Return the [x, y] coordinate for the center point of the cell that contains the specified text.  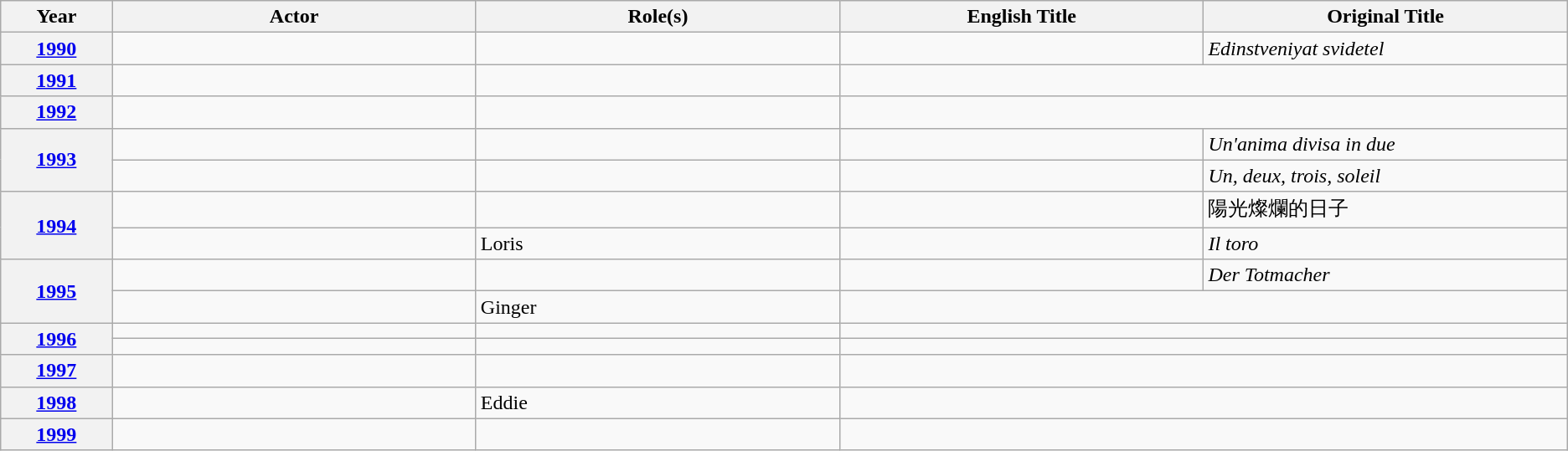
Un, deux, trois, soleil [1385, 176]
1995 [57, 291]
1990 [57, 49]
1994 [57, 226]
English Title [1022, 17]
Edinstveniyat svidetel [1385, 49]
陽光燦爛的日子 [1385, 209]
Ginger [658, 307]
Loris [658, 243]
1998 [57, 402]
Eddie [658, 402]
1993 [57, 160]
1999 [57, 434]
1992 [57, 112]
Der Totmacher [1385, 275]
Il toro [1385, 243]
Actor [294, 17]
1996 [57, 339]
Role(s) [658, 17]
Original Title [1385, 17]
1997 [57, 371]
Year [57, 17]
1991 [57, 80]
Un'anima divisa in due [1385, 144]
